Search for the cell housing the specified text and yield its (x, y) center coordinate. 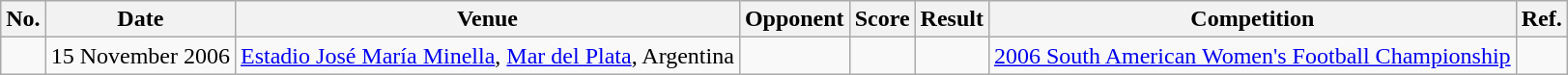
Competition (1252, 19)
Ref. (1542, 19)
Date (140, 19)
Score (882, 19)
Result (952, 19)
Opponent (794, 19)
Estadio José María Minella, Mar del Plata, Argentina (488, 56)
Venue (488, 19)
2006 South American Women's Football Championship (1252, 56)
15 November 2006 (140, 56)
No. (23, 19)
